Locate the cell with the specified text and output its [X, Y] center coordinate. 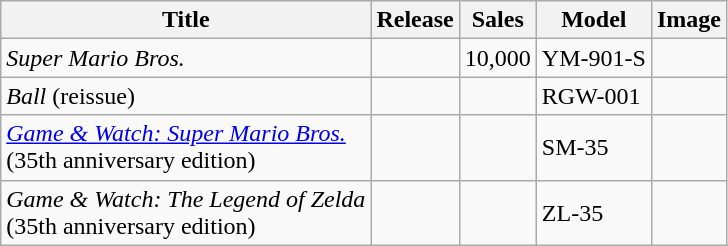
Model [594, 20]
SM-35 [594, 148]
Sales [498, 20]
Super Mario Bros. [186, 58]
Game & Watch: Super Mario Bros.(35th anniversary edition) [186, 148]
Image [688, 20]
ZL-35 [594, 212]
Game & Watch: The Legend of Zelda(35th anniversary edition) [186, 212]
Ball (reissue) [186, 96]
10,000 [498, 58]
YM-901-S [594, 58]
Title [186, 20]
RGW-001 [594, 96]
Release [415, 20]
